Locate the cell with the specified text and output its (x, y) center coordinate. 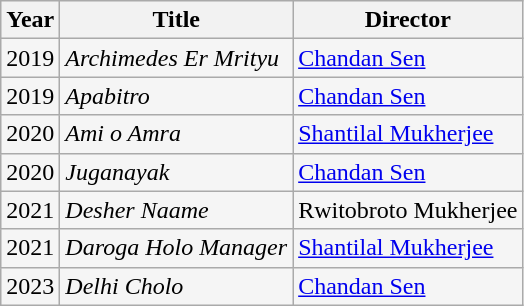
Desher Naame (176, 210)
2023 (30, 286)
Title (176, 20)
Delhi Cholo (176, 286)
Archimedes Er Mrityu (176, 58)
Juganayak (176, 172)
Year (30, 20)
Rwitobroto Mukherjee (408, 210)
Director (408, 20)
Apabitro (176, 96)
Daroga Holo Manager (176, 248)
Ami o Amra (176, 134)
